Identify which cell holds the provided text, then report its [X, Y] central coordinate. 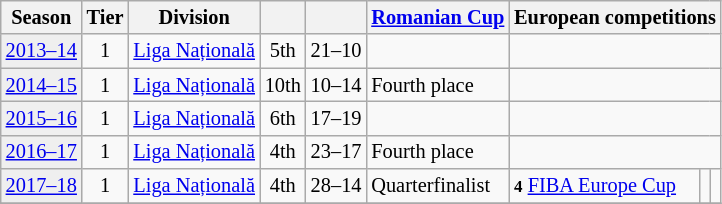
Division [194, 17]
17–19 [336, 118]
European competitions [615, 17]
4 FIBA Europe Cup [604, 186]
Quarterfinalist [438, 186]
Tier [106, 17]
23–17 [336, 152]
Romanian Cup [438, 17]
2015–16 [42, 118]
10th [283, 85]
2016–17 [42, 152]
10–14 [336, 85]
2014–15 [42, 85]
21–10 [336, 51]
5th [283, 51]
2013–14 [42, 51]
Season [42, 17]
2017–18 [42, 186]
6th [283, 118]
28–14 [336, 186]
